Search for the cell housing the specified text and yield its [X, Y] center coordinate. 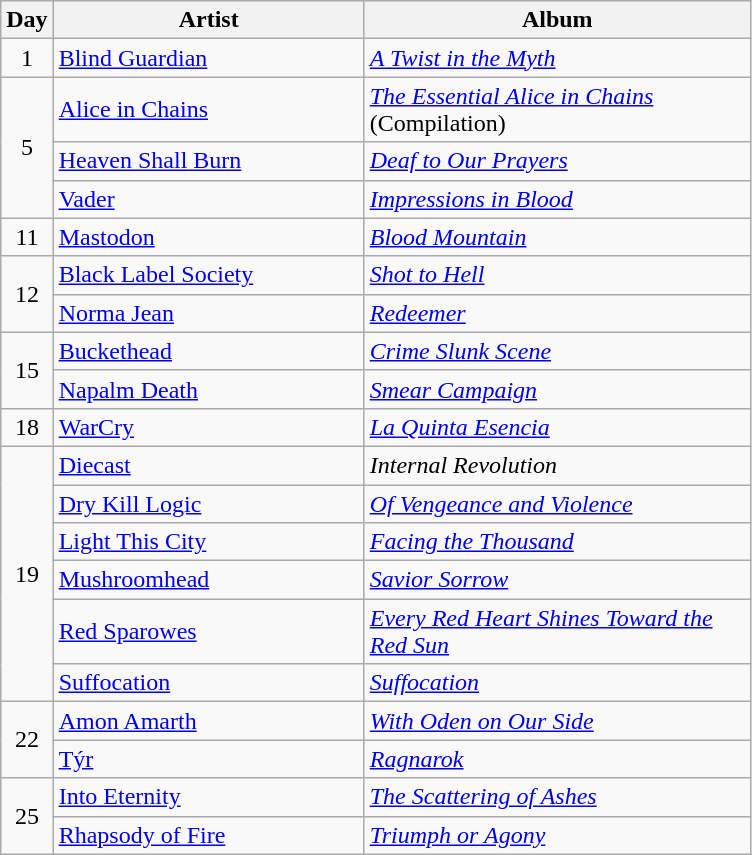
Blind Guardian [208, 58]
Triumph or Agony [557, 835]
11 [27, 237]
5 [27, 148]
Day [27, 20]
Light This City [208, 542]
Deaf to Our Prayers [557, 161]
La Quinta Esencia [557, 427]
Redeemer [557, 313]
Crime Slunk Scene [557, 351]
12 [27, 294]
Internal Revolution [557, 465]
Ragnarok [557, 759]
Savior Sorrow [557, 580]
With Oden on Our Side [557, 721]
Mushroomhead [208, 580]
Black Label Society [208, 275]
Album [557, 20]
Artist [208, 20]
Red Sparowes [208, 632]
The Essential Alice in Chains (Compilation) [557, 110]
Facing the Thousand [557, 542]
Diecast [208, 465]
A Twist in the Myth [557, 58]
19 [27, 574]
Alice in Chains [208, 110]
25 [27, 816]
The Scattering of Ashes [557, 797]
Buckethead [208, 351]
Amon Amarth [208, 721]
18 [27, 427]
Dry Kill Logic [208, 503]
Every Red Heart Shines Toward the Red Sun [557, 632]
1 [27, 58]
Napalm Death [208, 389]
Rhapsody of Fire [208, 835]
Heaven Shall Burn [208, 161]
22 [27, 740]
Mastodon [208, 237]
Shot to Hell [557, 275]
15 [27, 370]
Smear Campaign [557, 389]
Into Eternity [208, 797]
Týr [208, 759]
Vader [208, 199]
WarCry [208, 427]
Of Vengeance and Violence [557, 503]
Blood Mountain [557, 237]
Impressions in Blood [557, 199]
Norma Jean [208, 313]
